From the cell containing the given text, extract its center point as (x, y) coordinate. 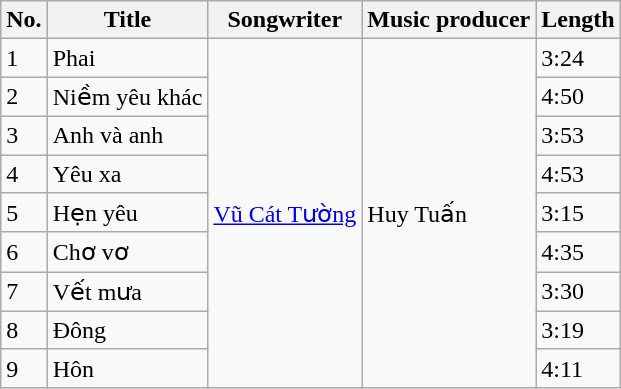
Vết mưa (128, 292)
5 (24, 213)
2 (24, 97)
Title (128, 20)
4 (24, 173)
3:19 (578, 330)
1 (24, 58)
No. (24, 20)
3:15 (578, 213)
6 (24, 252)
4:50 (578, 97)
9 (24, 368)
4:35 (578, 252)
7 (24, 292)
Hôn (128, 368)
3:53 (578, 135)
3 (24, 135)
Chơ vơ (128, 252)
3:30 (578, 292)
Length (578, 20)
3:24 (578, 58)
Niềm yêu khác (128, 97)
Phai (128, 58)
Music producer (449, 20)
Songwriter (285, 20)
Yêu xa (128, 173)
Vũ Cát Tường (285, 214)
4:53 (578, 173)
Huy Tuấn (449, 214)
Anh và anh (128, 135)
4:11 (578, 368)
Hẹn yêu (128, 213)
Đông (128, 330)
8 (24, 330)
